From the cell containing the given text, extract its center point as (x, y) coordinate. 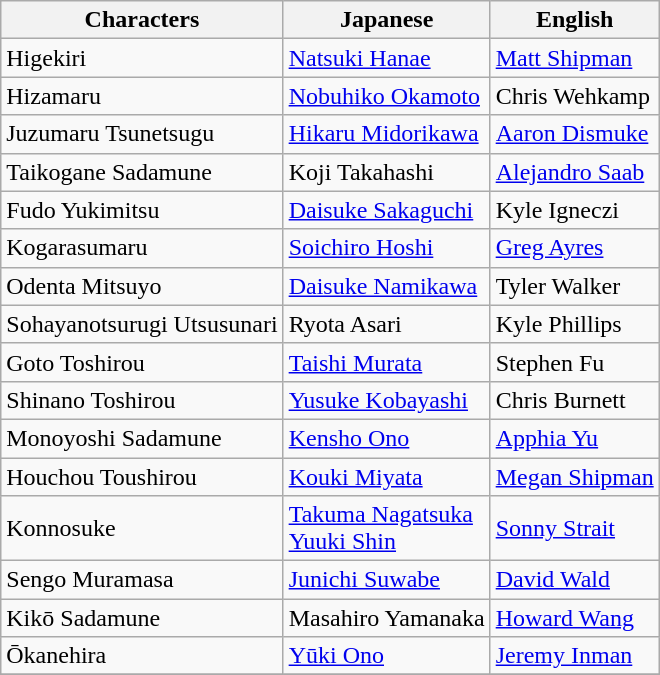
Greg Ayres (574, 248)
Jeremy Inman (574, 656)
Yūki Ono (386, 656)
Takuma NagatsukaYuuki Shin (386, 528)
Sohayanotsurugi Utsusunari (142, 324)
Chris Burnett (574, 400)
Yusuke Kobayashi (386, 400)
Sengo Muramasa (142, 580)
Koji Takahashi (386, 172)
Hizamaru (142, 96)
Matt Shipman (574, 58)
Ryota Asari (386, 324)
Nobuhiko Okamoto (386, 96)
Taikogane Sadamune (142, 172)
Alejandro Saab (574, 172)
Masahiro Yamanaka (386, 618)
Daisuke Sakaguchi (386, 210)
Kikō Sadamune (142, 618)
Ōkanehira (142, 656)
Megan Shipman (574, 477)
Kyle Igneczi (574, 210)
Houchou Toushirou (142, 477)
Japanese (386, 20)
Kensho Ono (386, 438)
David Wald (574, 580)
Stephen Fu (574, 362)
Konnosuke (142, 528)
Junichi Suwabe (386, 580)
Daisuke Namikawa (386, 286)
Taishi Murata (386, 362)
Higekiri (142, 58)
Monoyoshi Sadamune (142, 438)
Natsuki Hanae (386, 58)
Aaron Dismuke (574, 134)
Howard Wang (574, 618)
Shinano Toshirou (142, 400)
Kouki Miyata (386, 477)
Soichiro Hoshi (386, 248)
Tyler Walker (574, 286)
Fudo Yukimitsu (142, 210)
Chris Wehkamp (574, 96)
Hikaru Midorikawa (386, 134)
Goto Toshirou (142, 362)
Juzumaru Tsunetsugu (142, 134)
Kogarasumaru (142, 248)
Kyle Phillips (574, 324)
Characters (142, 20)
Apphia Yu (574, 438)
Sonny Strait (574, 528)
Odenta Mitsuyo (142, 286)
English (574, 20)
